Return (X, Y) of the center of cell containing provided text 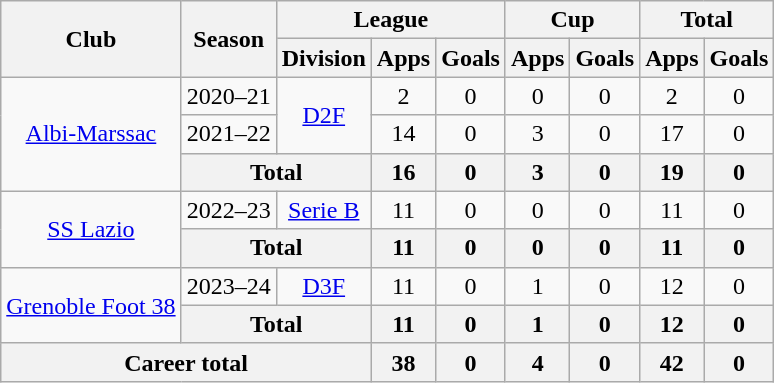
4 (537, 362)
Cup (572, 20)
38 (403, 362)
Career total (186, 362)
Season (228, 39)
Albi-Marssac (91, 134)
D2F (324, 115)
14 (403, 134)
19 (672, 172)
D3F (324, 286)
Serie B (324, 210)
42 (672, 362)
Grenoble Foot 38 (91, 305)
SS Lazio (91, 229)
Club (91, 39)
2023–24 (228, 286)
Division (324, 58)
16 (403, 172)
2022–23 (228, 210)
17 (672, 134)
2020–21 (228, 96)
League (390, 20)
2021–22 (228, 134)
